Extract the [x, y] coordinate from the center of the cell holding the provided text.  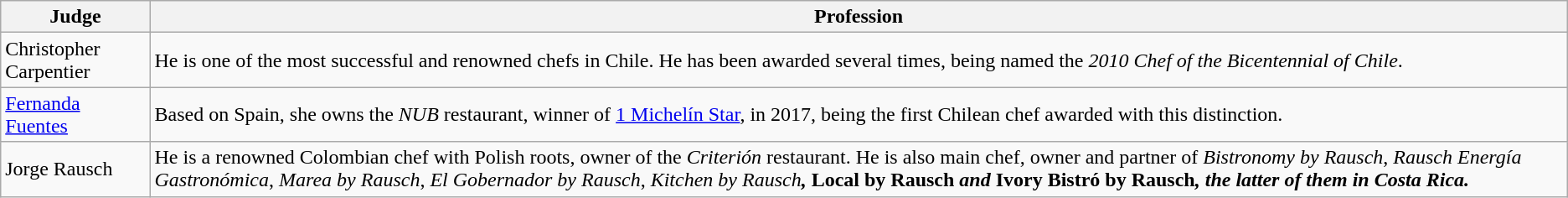
Fernanda Fuentes [75, 114]
Based on Spain, she owns the NUB restaurant, winner of 1 Michelín Star, in 2017, being the first Chilean chef awarded with this distinction. [859, 114]
Christopher Carpentier [75, 60]
Judge [75, 17]
Jorge Rausch [75, 169]
Profession [859, 17]
